Locate the cell with the specified text and output its (X, Y) center coordinate. 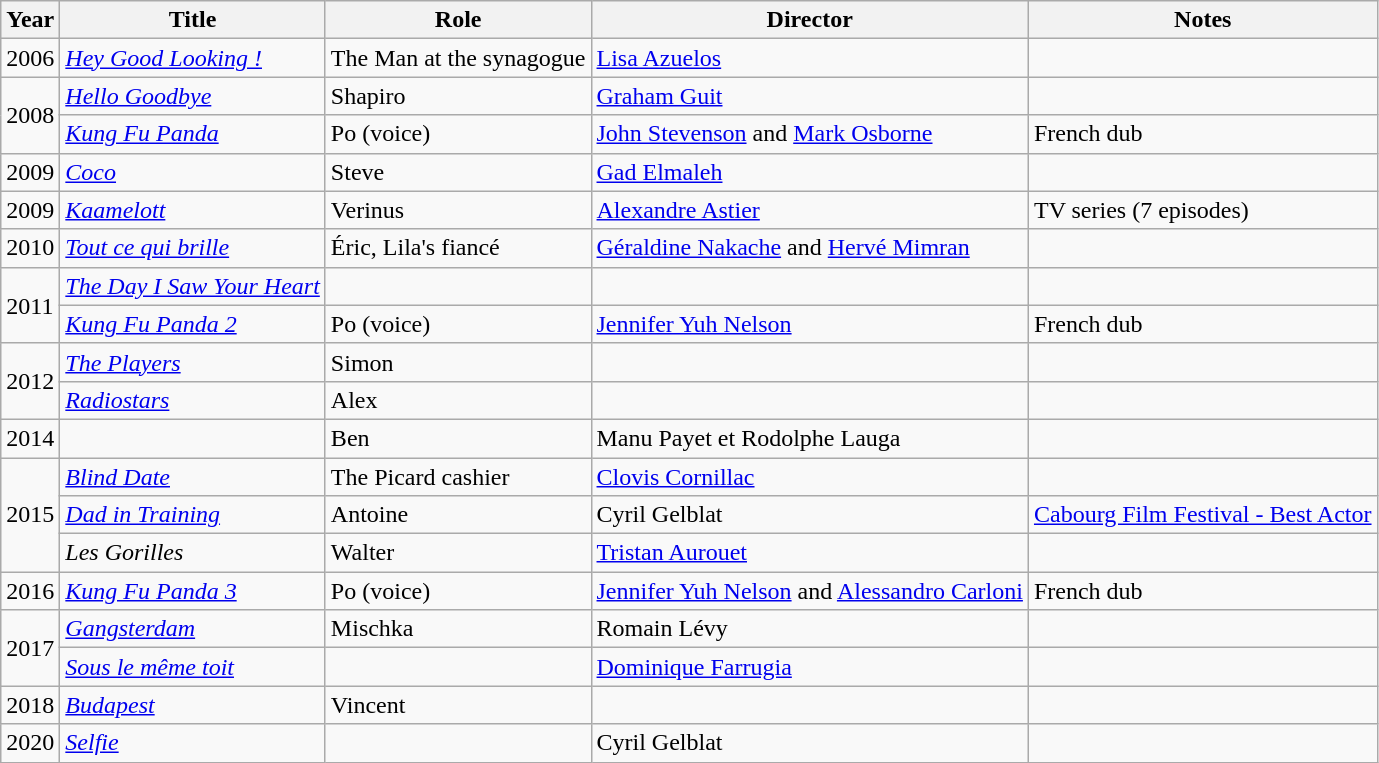
Éric, Lila's fiancé (458, 248)
2020 (30, 743)
Coco (193, 172)
Kaamelott (193, 210)
Les Gorilles (193, 553)
Director (810, 20)
Gangsterdam (193, 629)
Blind Date (193, 477)
The Picard cashier (458, 477)
Year (30, 20)
Walter (458, 553)
Jennifer Yuh Nelson and Alessandro Carloni (810, 591)
The Man at the synagogue (458, 58)
Clovis Cornillac (810, 477)
John Stevenson and Mark Osborne (810, 134)
Notes (1202, 20)
TV series (7 episodes) (1202, 210)
Dad in Training (193, 515)
Hey Good Looking ! (193, 58)
Alex (458, 400)
The Players (193, 362)
Mischka (458, 629)
Selfie (193, 743)
The Day I Saw Your Heart (193, 286)
Vincent (458, 705)
Budapest (193, 705)
Radiostars (193, 400)
Lisa Azuelos (810, 58)
Hello Goodbye (193, 96)
Verinus (458, 210)
Tout ce qui brille (193, 248)
Antoine (458, 515)
Dominique Farrugia (810, 667)
Sous le même toit (193, 667)
Romain Lévy (810, 629)
2018 (30, 705)
2012 (30, 381)
2014 (30, 438)
Kung Fu Panda (193, 134)
Cabourg Film Festival - Best Actor (1202, 515)
Shapiro (458, 96)
Kung Fu Panda 3 (193, 591)
Manu Payet et Rodolphe Lauga (810, 438)
2017 (30, 648)
Simon (458, 362)
Role (458, 20)
Alexandre Astier (810, 210)
Steve (458, 172)
2016 (30, 591)
2010 (30, 248)
Gad Elmaleh (810, 172)
Kung Fu Panda 2 (193, 324)
Tristan Aurouet (810, 553)
Jennifer Yuh Nelson (810, 324)
Title (193, 20)
Ben (458, 438)
2008 (30, 115)
2011 (30, 305)
Graham Guit (810, 96)
2006 (30, 58)
Géraldine Nakache and Hervé Mimran (810, 248)
2015 (30, 515)
